For the text-containing cell, return its midpoint in [x, y] coordinate format. 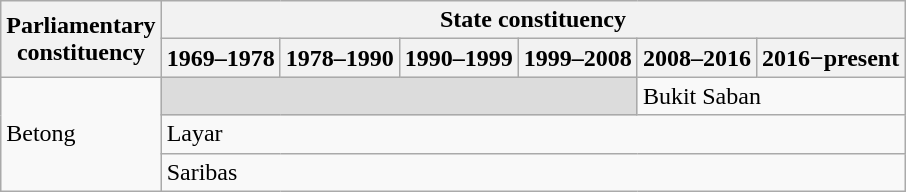
2016−present [830, 58]
1990–1999 [458, 58]
State constituency [533, 20]
Bukit Saban [770, 96]
1999–2008 [578, 58]
1978–1990 [340, 58]
2008–2016 [696, 58]
Layar [533, 134]
Parliamentaryconstituency [81, 39]
Saribas [533, 172]
Betong [81, 134]
1969–1978 [220, 58]
